Detect which cell encompasses the target text, then output its (X, Y) center coordinate. 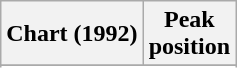
Peakposition (189, 34)
Chart (1992) (72, 34)
